Extract the (X, Y) coordinate from the center of the cell holding the provided text.  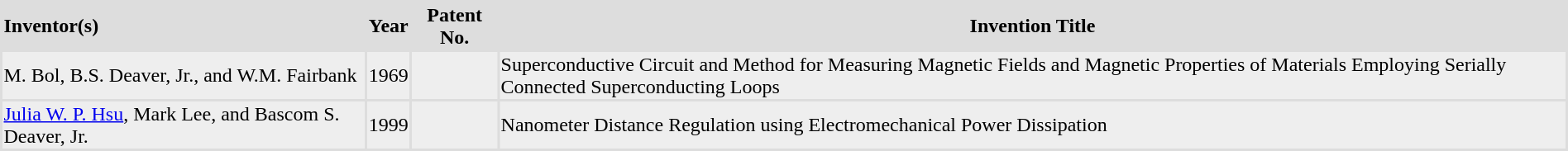
M. Bol, B.S. Deaver, Jr., and W.M. Fairbank (184, 76)
Patent No. (455, 26)
Julia W. P. Hsu, Mark Lee, and Bascom S. Deaver, Jr. (184, 125)
1999 (389, 125)
Inventor(s) (184, 26)
Nanometer Distance Regulation using Electromechanical Power Dissipation (1032, 125)
1969 (389, 76)
Invention Title (1032, 26)
Year (389, 26)
